Find where the given text appears and provide that cell's center as [x, y] coordinate. 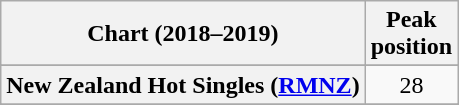
28 [411, 85]
New Zealand Hot Singles (RMNZ) [183, 85]
Chart (2018–2019) [183, 34]
Peakposition [411, 34]
